Pinpoint the cell where the given text exists, returning its (X, Y) midpoint coordinate. 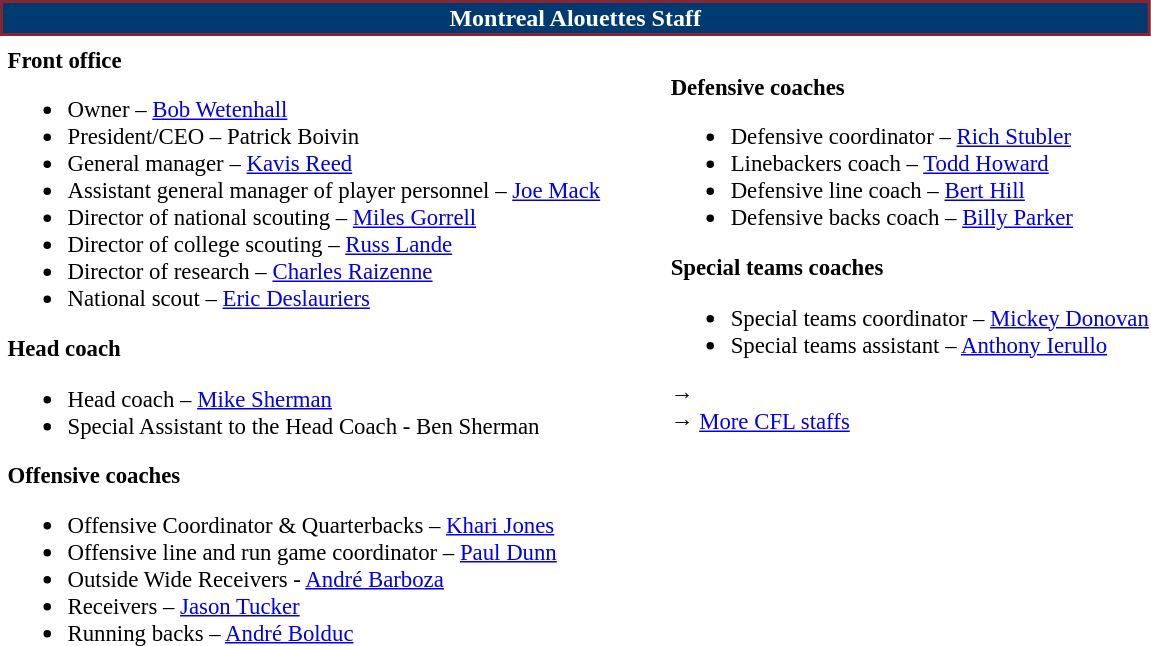
Montreal Alouettes Staff (575, 18)
